Return the [X, Y] coordinate for the center point of the cell that contains the specified text.  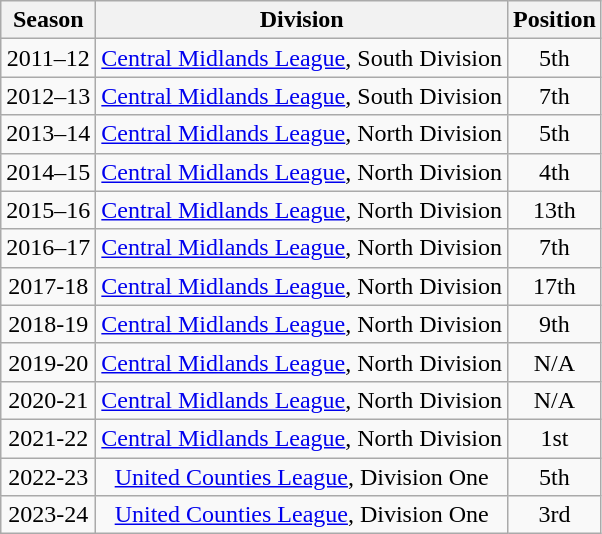
2023-24 [48, 515]
Division [302, 20]
2011–12 [48, 58]
9th [555, 324]
2013–14 [48, 134]
2012–13 [48, 96]
2022-23 [48, 477]
2017-18 [48, 286]
17th [555, 286]
Season [48, 20]
2019-20 [48, 362]
2014–15 [48, 172]
13th [555, 210]
3rd [555, 515]
2021-22 [48, 438]
2020-21 [48, 400]
1st [555, 438]
2018-19 [48, 324]
Position [555, 20]
2015–16 [48, 210]
4th [555, 172]
2016–17 [48, 248]
